Return the [x, y] coordinate for the center point of the cell that contains the specified text.  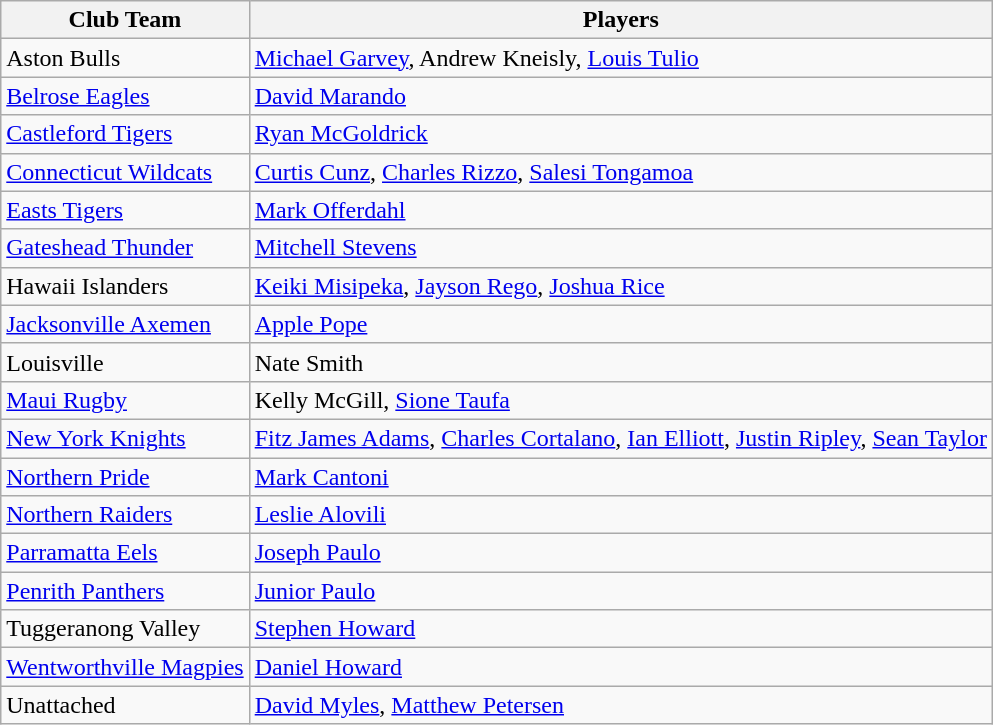
Tuggeranong Valley [125, 629]
Nate Smith [620, 362]
Junior Paulo [620, 591]
Apple Pope [620, 324]
Connecticut Wildcats [125, 172]
Aston Bulls [125, 58]
Louisville [125, 362]
Players [620, 20]
David Myles, Matthew Petersen [620, 705]
Unattached [125, 705]
Curtis Cunz, Charles Rizzo, Salesi Tongamoa [620, 172]
Belrose Eagles [125, 96]
Fitz James Adams, Charles Cortalano, Ian Elliott, Justin Ripley, Sean Taylor [620, 438]
Michael Garvey, Andrew Kneisly, Louis Tulio [620, 58]
Northern Pride [125, 477]
Keiki Misipeka, Jayson Rego, Joshua Rice [620, 286]
David Marando [620, 96]
Penrith Panthers [125, 591]
Gateshead Thunder [125, 248]
Mitchell Stevens [620, 248]
Mark Offerdahl [620, 210]
Daniel Howard [620, 667]
Club Team [125, 20]
Ryan McGoldrick [620, 134]
Hawaii Islanders [125, 286]
Castleford Tigers [125, 134]
Parramatta Eels [125, 553]
Leslie Alovili [620, 515]
Joseph Paulo [620, 553]
Wentworthville Magpies [125, 667]
Northern Raiders [125, 515]
Stephen Howard [620, 629]
Maui Rugby [125, 400]
Jacksonville Axemen [125, 324]
Mark Cantoni [620, 477]
New York Knights [125, 438]
Easts Tigers [125, 210]
Kelly McGill, Sione Taufa [620, 400]
